Locate the cell with the specified text and output its [X, Y] center coordinate. 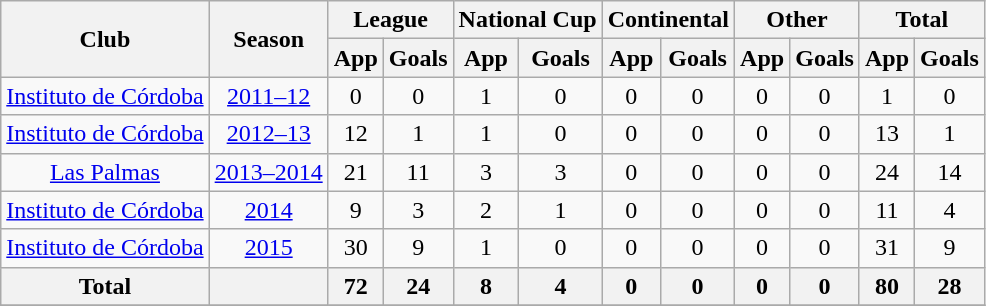
12 [356, 134]
National Cup [528, 20]
72 [356, 286]
13 [886, 134]
31 [886, 248]
28 [950, 286]
2 [486, 210]
30 [356, 248]
8 [486, 286]
Las Palmas [105, 172]
2011–12 [268, 96]
Continental [668, 20]
Club [105, 39]
21 [356, 172]
2012–13 [268, 134]
Season [268, 39]
2015 [268, 248]
Other [798, 20]
2014 [268, 210]
2013–2014 [268, 172]
80 [886, 286]
14 [950, 172]
League [390, 20]
